Identify which cell holds the provided text, then report its [x, y] central coordinate. 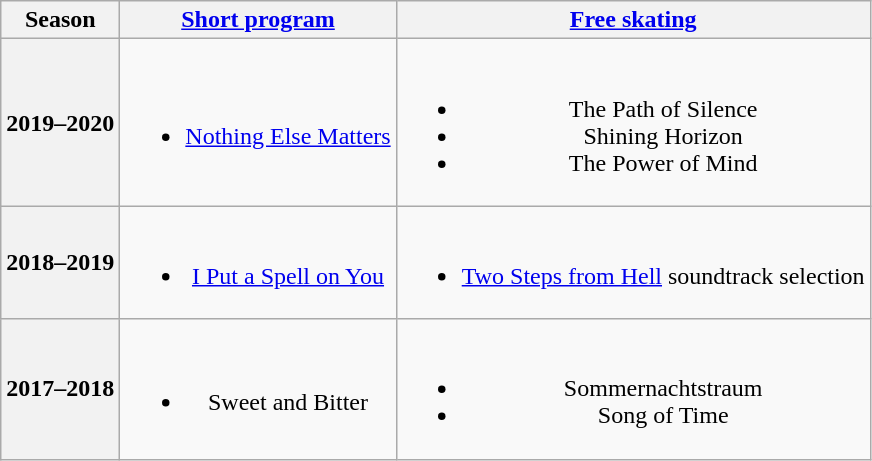
2018–2019 [60, 262]
2017–2018 [60, 389]
I Put a Spell on You [258, 262]
Short program [258, 20]
The Path of SilenceShining HorizonThe Power of Mind [633, 122]
Sweet and Bitter [258, 389]
Two Steps from Hell soundtrack selection [633, 262]
Free skating [633, 20]
Season [60, 20]
Sommernachtstraum Song of Time [633, 389]
2019–2020 [60, 122]
Nothing Else Matters [258, 122]
